Find where the given text appears and provide that cell's center as [X, Y] coordinate. 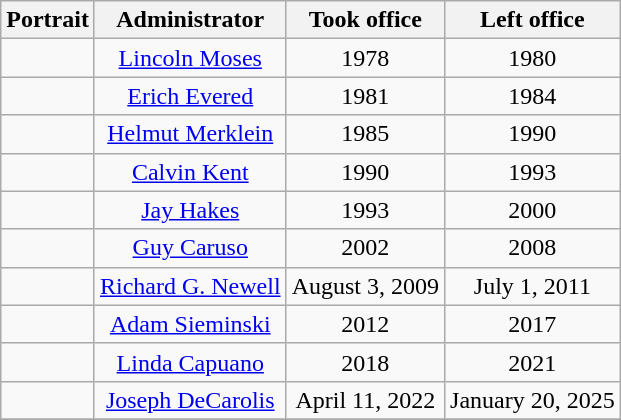
1981 [365, 96]
2017 [533, 324]
Administrator [190, 20]
Joseph DeCarolis [190, 400]
2002 [365, 248]
Lincoln Moses [190, 58]
Took office [365, 20]
2012 [365, 324]
Left office [533, 20]
2018 [365, 362]
Portrait [48, 20]
1980 [533, 58]
1985 [365, 134]
Guy Caruso [190, 248]
April 11, 2022 [365, 400]
Helmut Merklein [190, 134]
2008 [533, 248]
Richard G. Newell [190, 286]
Erich Evered [190, 96]
January 20, 2025 [533, 400]
2021 [533, 362]
July 1, 2011 [533, 286]
August 3, 2009 [365, 286]
Adam Sieminski [190, 324]
1984 [533, 96]
2000 [533, 210]
Jay Hakes [190, 210]
Calvin Kent [190, 172]
Linda Capuano [190, 362]
1978 [365, 58]
